Return [x, y] of the center of cell containing provided text 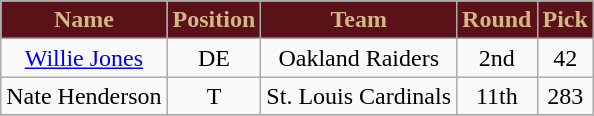
T [214, 96]
Nate Henderson [84, 96]
St. Louis Cardinals [359, 96]
Position [214, 20]
42 [565, 58]
Round [497, 20]
11th [497, 96]
Pick [565, 20]
283 [565, 96]
Name [84, 20]
Team [359, 20]
2nd [497, 58]
DE [214, 58]
Willie Jones [84, 58]
Oakland Raiders [359, 58]
